For the text-containing cell, return its midpoint in (X, Y) coordinate format. 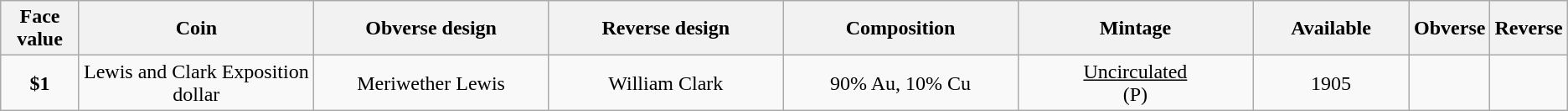
Coin (196, 29)
$1 (40, 82)
Obverse design (431, 29)
90% Au, 10% Cu (900, 82)
Obverse (1450, 29)
Reverse design (666, 29)
1905 (1332, 82)
Lewis and Clark Exposition dollar (196, 82)
Mintage (1135, 29)
Composition (900, 29)
Available (1332, 29)
Uncirculated (P) (1135, 82)
Meriwether Lewis (431, 82)
William Clark (666, 82)
Reverse (1529, 29)
Face value (40, 29)
